Return the (x, y) coordinate for the center point of the cell that contains the specified text.  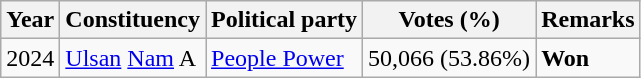
Votes (%) (450, 20)
2024 (30, 58)
Won (588, 58)
50,066 (53.86%) (450, 58)
Constituency (133, 20)
People Power (284, 58)
Year (30, 20)
Remarks (588, 20)
Political party (284, 20)
Ulsan Nam A (133, 58)
